For the text-containing cell, return its midpoint in [X, Y] coordinate format. 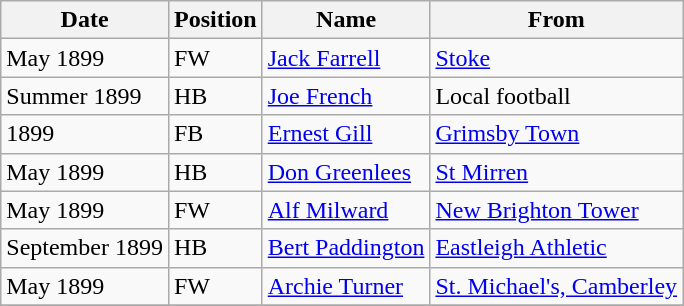
Date [85, 20]
Bert Paddington [346, 248]
1899 [85, 134]
Jack Farrell [346, 58]
Joe French [346, 96]
Stoke [556, 58]
Eastleigh Athletic [556, 248]
From [556, 20]
St. Michael's, Camberley [556, 286]
September 1899 [85, 248]
St Mirren [556, 172]
Don Greenlees [346, 172]
Archie Turner [346, 286]
FB [215, 134]
Name [346, 20]
Ernest Gill [346, 134]
New Brighton Tower [556, 210]
Local football [556, 96]
Position [215, 20]
Alf Milward [346, 210]
Summer 1899 [85, 96]
Grimsby Town [556, 134]
